Find where the given text appears and provide that cell's center as (x, y) coordinate. 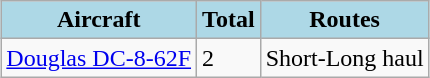
Routes (344, 20)
Douglas DC-8-62F (99, 58)
Aircraft (99, 20)
2 (229, 58)
Short-Long haul (344, 58)
Total (229, 20)
